From the cell containing the given text, extract its center point as [x, y] coordinate. 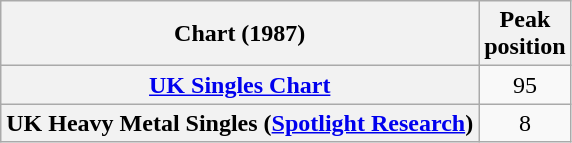
8 [525, 123]
Peakposition [525, 34]
Chart (1987) [240, 34]
UK Heavy Metal Singles (Spotlight Research) [240, 123]
UK Singles Chart [240, 85]
95 [525, 85]
